Pinpoint the cell where the given text exists, returning its (x, y) midpoint coordinate. 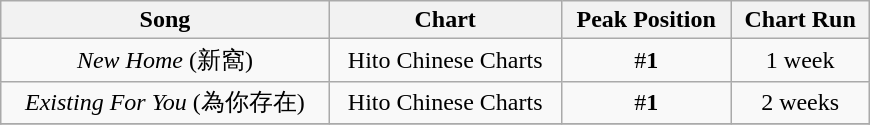
Chart (445, 20)
Song (165, 20)
Chart Run (800, 20)
New Home (新窩) (165, 60)
Peak Position (646, 20)
Existing For You (為你存在) (165, 102)
2 weeks (800, 102)
1 week (800, 60)
